Extract the [X, Y] coordinate from the center of the cell holding the provided text.  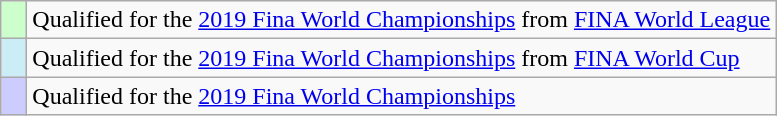
Qualified for the 2019 Fina World Championships from FINA World League [402, 20]
Qualified for the 2019 Fina World Championships [402, 96]
Qualified for the 2019 Fina World Championships from FINA World Cup [402, 58]
